For the text-containing cell, return its midpoint in [x, y] coordinate format. 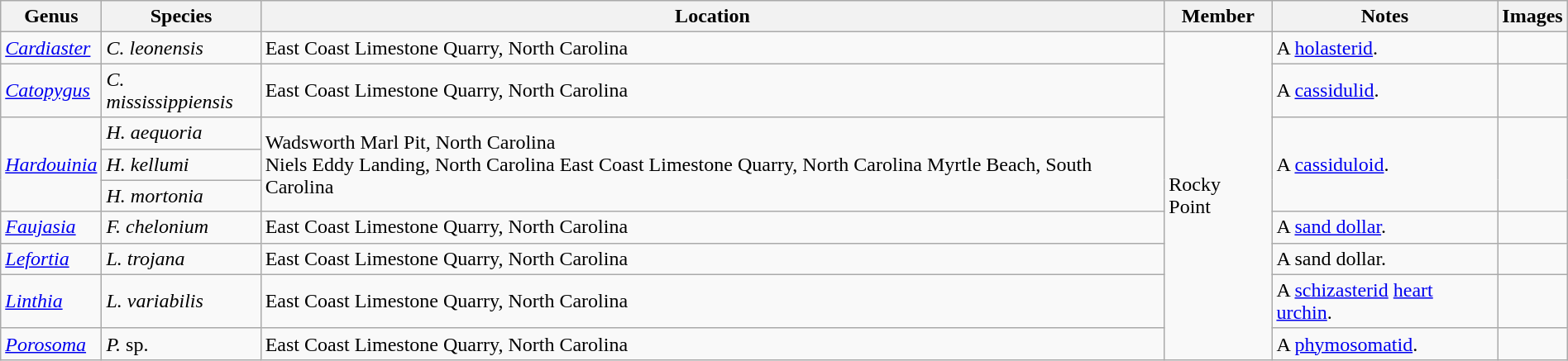
L. trojana [181, 259]
Catopygus [51, 91]
Genus [51, 17]
Porosoma [51, 344]
C. mississippiensis [181, 91]
Member [1218, 17]
P. sp. [181, 344]
Location [713, 17]
A phymosomatid. [1384, 344]
A schizasterid heart urchin. [1384, 301]
C. leonensis [181, 48]
H. mortonia [181, 196]
Linthia [51, 301]
Notes [1384, 17]
Cardiaster [51, 48]
Rocky Point [1218, 197]
Images [1532, 17]
H. aequoria [181, 133]
Lefortia [51, 259]
A cassidulid. [1384, 91]
L. variabilis [181, 301]
H. kellumi [181, 164]
Faujasia [51, 227]
Wadsworth Marl Pit, North CarolinaNiels Eddy Landing, North Carolina East Coast Limestone Quarry, North Carolina Myrtle Beach, South Carolina [713, 164]
Species [181, 17]
A cassiduloid. [1384, 164]
Hardouinia [51, 164]
A holasterid. [1384, 48]
F. chelonium [181, 227]
